Pinpoint the cell where the given text exists, returning its (x, y) midpoint coordinate. 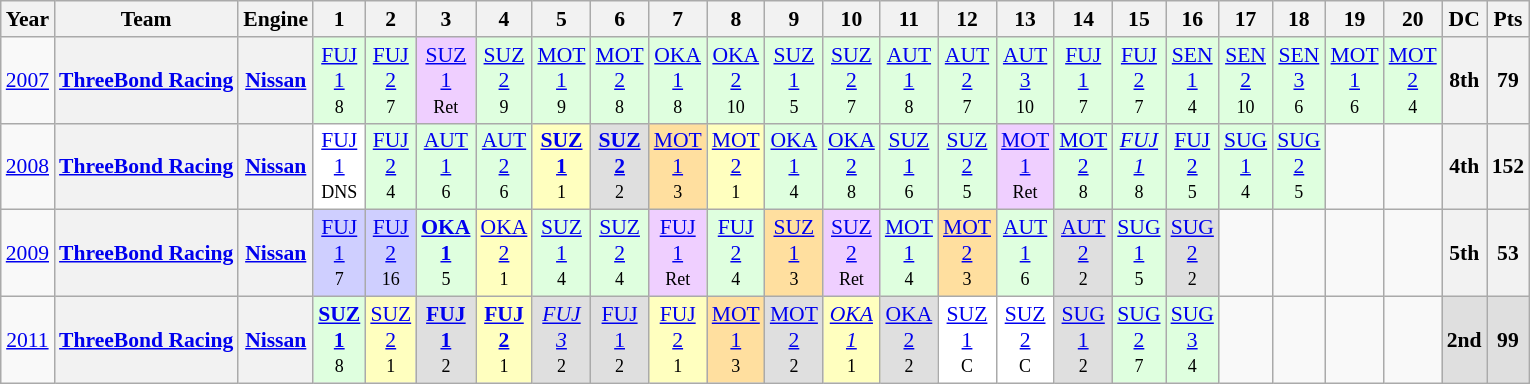
11 (909, 19)
FUJ216 (390, 254)
8th (1464, 80)
OKA28 (852, 166)
15 (1138, 19)
4th (1464, 166)
MOT21 (736, 166)
SUZ15 (794, 80)
2009 (28, 254)
17 (1246, 19)
MOT23 (967, 254)
19 (1355, 19)
SUG15 (1138, 254)
14 (1083, 19)
MOT14 (909, 254)
OKA18 (678, 80)
SUZ1C (967, 340)
SUZ13 (794, 254)
MOT22 (794, 340)
SEN14 (1192, 80)
99 (1508, 340)
Engine (276, 19)
AUT26 (504, 166)
SEN210 (1246, 80)
AUT310 (1025, 80)
Year (28, 19)
8 (736, 19)
SUG27 (1138, 340)
2011 (28, 340)
SUZ1Ret (446, 80)
OKA14 (794, 166)
Team (146, 19)
3 (446, 19)
5 (561, 19)
2 (390, 19)
SUG34 (1192, 340)
53 (1508, 254)
FUJ25 (1192, 166)
SUZ29 (504, 80)
6 (620, 19)
SUG22 (1192, 254)
SUG12 (1083, 340)
20 (1413, 19)
12 (967, 19)
Pts (1508, 19)
7 (678, 19)
OKA210 (736, 80)
MOT19 (561, 80)
79 (1508, 80)
MOT1Ret (1025, 166)
SEN36 (1298, 80)
18 (1298, 19)
MOT24 (1413, 80)
2nd (1464, 340)
SUZ22 (620, 166)
SUZ11 (561, 166)
SUG25 (1298, 166)
152 (1508, 166)
4 (504, 19)
SUZ16 (909, 166)
AUT22 (1083, 254)
SUZ24 (620, 254)
10 (852, 19)
SUZ14 (561, 254)
OKA22 (909, 340)
OKA11 (852, 340)
2007 (28, 80)
16 (1192, 19)
AUT27 (967, 80)
MOT16 (1355, 80)
2008 (28, 166)
SUZ2C (1025, 340)
OKA21 (504, 254)
SUZ21 (390, 340)
AUT18 (909, 80)
FUJ1Ret (678, 254)
DC (1464, 19)
5th (1464, 254)
9 (794, 19)
FUJ1DNS (339, 166)
1 (339, 19)
SUZ2Ret (852, 254)
13 (1025, 19)
SUZ25 (967, 166)
FUJ32 (561, 340)
SUG14 (1246, 166)
SUZ27 (852, 80)
OKA15 (446, 254)
SUZ18 (339, 340)
